Extract the [x, y] coordinate from the center of the cell holding the provided text.  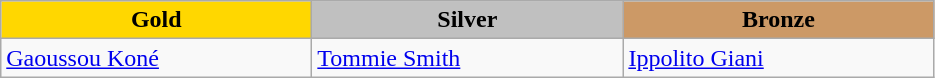
Ippolito Giani [778, 58]
Gold [156, 20]
Silver [468, 20]
Bronze [778, 20]
Gaoussou Koné [156, 58]
Tommie Smith [468, 58]
